Provide the [X, Y] coordinate of the cell's center where the given text is located.  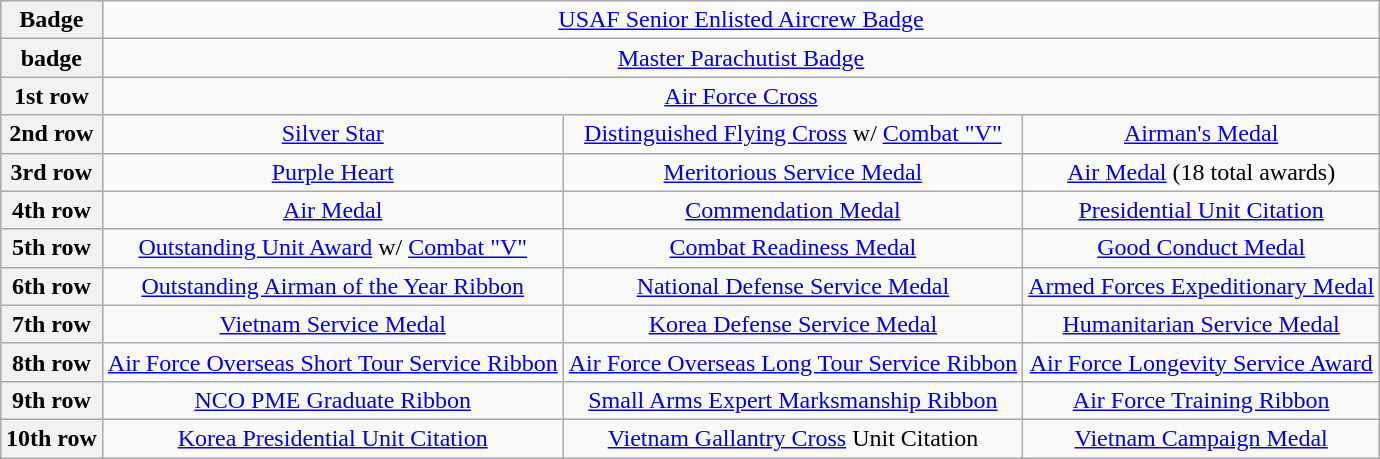
Air Medal [332, 210]
Airman's Medal [1202, 134]
badge [51, 58]
Small Arms Expert Marksmanship Ribbon [793, 400]
Badge [51, 20]
Air Force Training Ribbon [1202, 400]
1st row [51, 96]
Good Conduct Medal [1202, 248]
Vietnam Campaign Medal [1202, 438]
Outstanding Unit Award w/ Combat "V" [332, 248]
National Defense Service Medal [793, 286]
3rd row [51, 172]
Vietnam Service Medal [332, 324]
Air Medal (18 total awards) [1202, 172]
7th row [51, 324]
Meritorious Service Medal [793, 172]
Armed Forces Expeditionary Medal [1202, 286]
2nd row [51, 134]
Humanitarian Service Medal [1202, 324]
Air Force Overseas Short Tour Service Ribbon [332, 362]
8th row [51, 362]
Presidential Unit Citation [1202, 210]
USAF Senior Enlisted Aircrew Badge [740, 20]
Commendation Medal [793, 210]
10th row [51, 438]
Vietnam Gallantry Cross Unit Citation [793, 438]
Air Force Cross [740, 96]
Air Force Longevity Service Award [1202, 362]
Korea Presidential Unit Citation [332, 438]
Korea Defense Service Medal [793, 324]
Combat Readiness Medal [793, 248]
5th row [51, 248]
4th row [51, 210]
Purple Heart [332, 172]
6th row [51, 286]
Distinguished Flying Cross w/ Combat "V" [793, 134]
NCO PME Graduate Ribbon [332, 400]
Silver Star [332, 134]
9th row [51, 400]
Outstanding Airman of the Year Ribbon [332, 286]
Air Force Overseas Long Tour Service Ribbon [793, 362]
Master Parachutist Badge [740, 58]
